Scan for the cell matching the given text and deliver its [X, Y] coordinate at center. 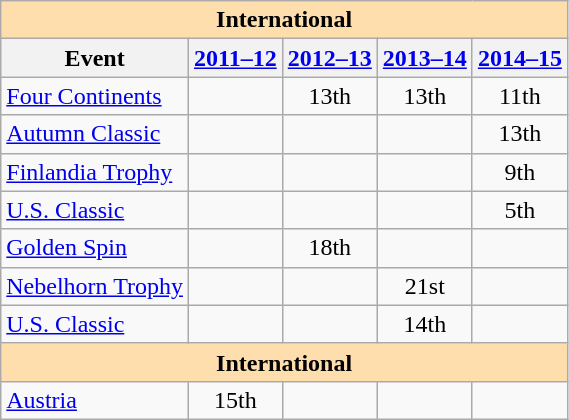
11th [520, 96]
21st [424, 286]
2011–12 [235, 58]
Event [95, 58]
18th [330, 248]
Finlandia Trophy [95, 172]
9th [520, 172]
2014–15 [520, 58]
2013–14 [424, 58]
2012–13 [330, 58]
Golden Spin [95, 248]
Autumn Classic [95, 134]
Austria [95, 400]
Four Continents [95, 96]
15th [235, 400]
5th [520, 210]
Nebelhorn Trophy [95, 286]
14th [424, 324]
